Extract the [x, y] coordinate from the center of the cell holding the provided text.  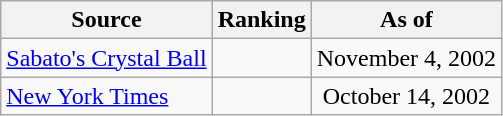
October 14, 2002 [406, 96]
As of [406, 20]
Source [106, 20]
November 4, 2002 [406, 58]
Sabato's Crystal Ball [106, 58]
Ranking [262, 20]
New York Times [106, 96]
